Provide the (x, y) coordinate of the cell's center where the given text is located.  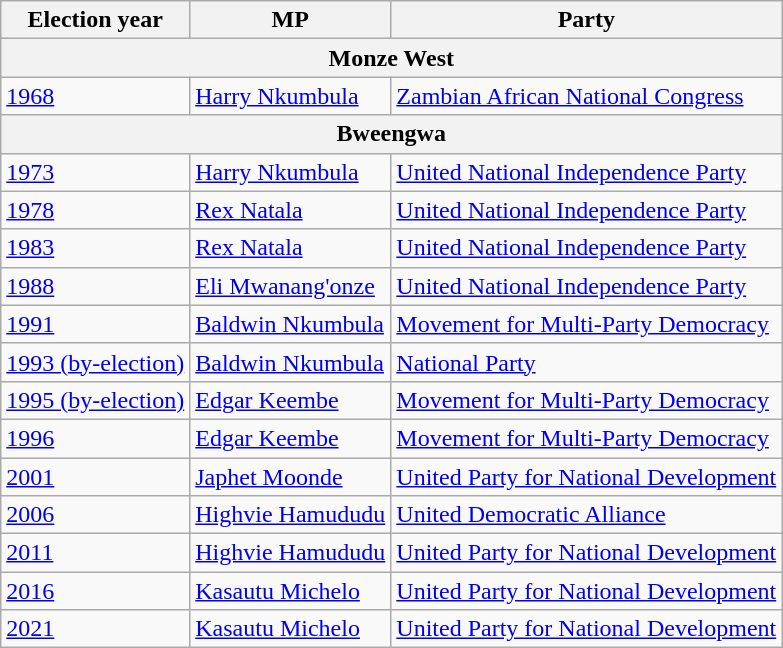
2001 (96, 477)
1996 (96, 438)
Party (586, 20)
1983 (96, 248)
1988 (96, 286)
Eli Mwanang'onze (290, 286)
2006 (96, 515)
1993 (by-election) (96, 362)
1978 (96, 210)
Election year (96, 20)
Bweengwa (392, 134)
1991 (96, 324)
2011 (96, 553)
National Party (586, 362)
Japhet Moonde (290, 477)
1995 (by-election) (96, 400)
1968 (96, 96)
United Democratic Alliance (586, 515)
MP (290, 20)
1973 (96, 172)
Zambian African National Congress (586, 96)
2016 (96, 591)
Monze West (392, 58)
2021 (96, 629)
